Locate the cell with the specified text and output its [X, Y] center coordinate. 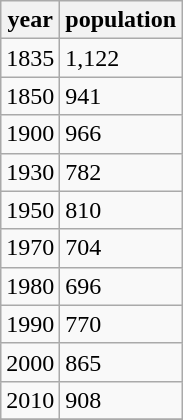
1990 [30, 324]
908 [121, 400]
770 [121, 324]
1950 [30, 210]
704 [121, 248]
966 [121, 134]
1850 [30, 96]
1835 [30, 58]
865 [121, 362]
1,122 [121, 58]
2000 [30, 362]
2010 [30, 400]
1970 [30, 248]
810 [121, 210]
1930 [30, 172]
population [121, 20]
1900 [30, 134]
1980 [30, 286]
941 [121, 96]
year [30, 20]
696 [121, 286]
782 [121, 172]
